Find where the given text appears and provide that cell's center as (x, y) coordinate. 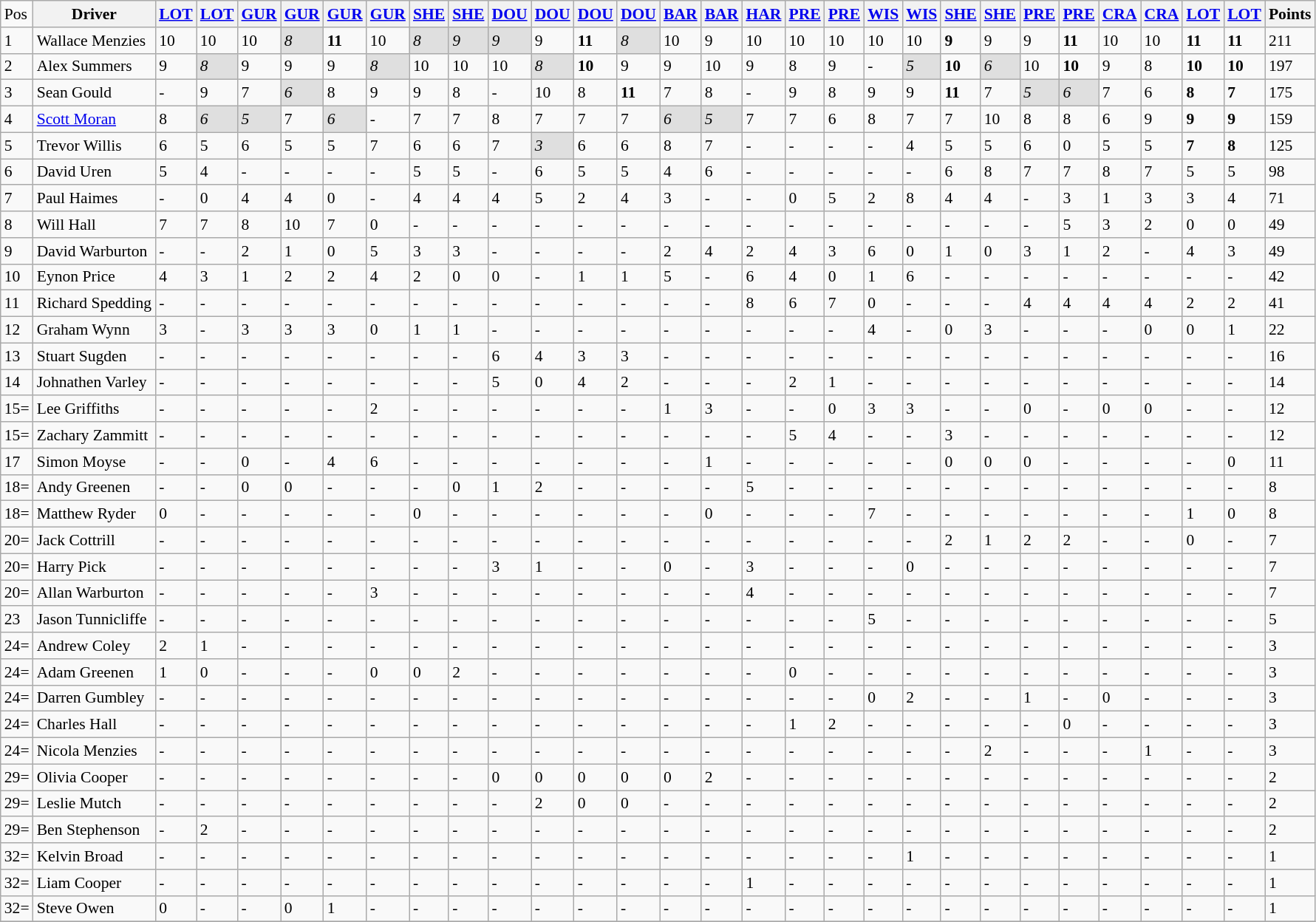
Trevor Willis (95, 146)
Leslie Mutch (95, 804)
211 (1290, 41)
David Uren (95, 172)
17 (17, 462)
Pos (17, 14)
Richard Spedding (95, 304)
Ben Stephenson (95, 830)
Stuart Sugden (95, 356)
Points (1290, 14)
HAR (763, 14)
Kelvin Broad (95, 856)
125 (1290, 146)
Olivia Cooper (95, 777)
Wallace Menzies (95, 41)
197 (1290, 66)
Nicola Menzies (95, 751)
Scott Moran (95, 120)
23 (17, 620)
Adam Greenen (95, 672)
Jack Cottrill (95, 541)
David Warburton (95, 251)
Andrew Coley (95, 646)
Andy Greenen (95, 488)
Allan Warburton (95, 593)
Lee Griffiths (95, 409)
Graham Wynn (95, 330)
Darren Gumbley (95, 698)
Eynon Price (95, 277)
Steve Owen (95, 909)
Paul Haimes (95, 199)
Sean Gould (95, 93)
175 (1290, 93)
Zachary Zammitt (95, 435)
159 (1290, 120)
Driver (95, 14)
Harry Pick (95, 567)
41 (1290, 304)
Alex Summers (95, 66)
Matthew Ryder (95, 514)
Johnathen Varley (95, 383)
Liam Cooper (95, 883)
Will Hall (95, 225)
71 (1290, 199)
Jason Tunnicliffe (95, 620)
16 (1290, 356)
13 (17, 356)
22 (1290, 330)
98 (1290, 172)
Simon Moyse (95, 462)
Charles Hall (95, 725)
42 (1290, 277)
